Scan for the cell matching the given text and deliver its (X, Y) coordinate at center. 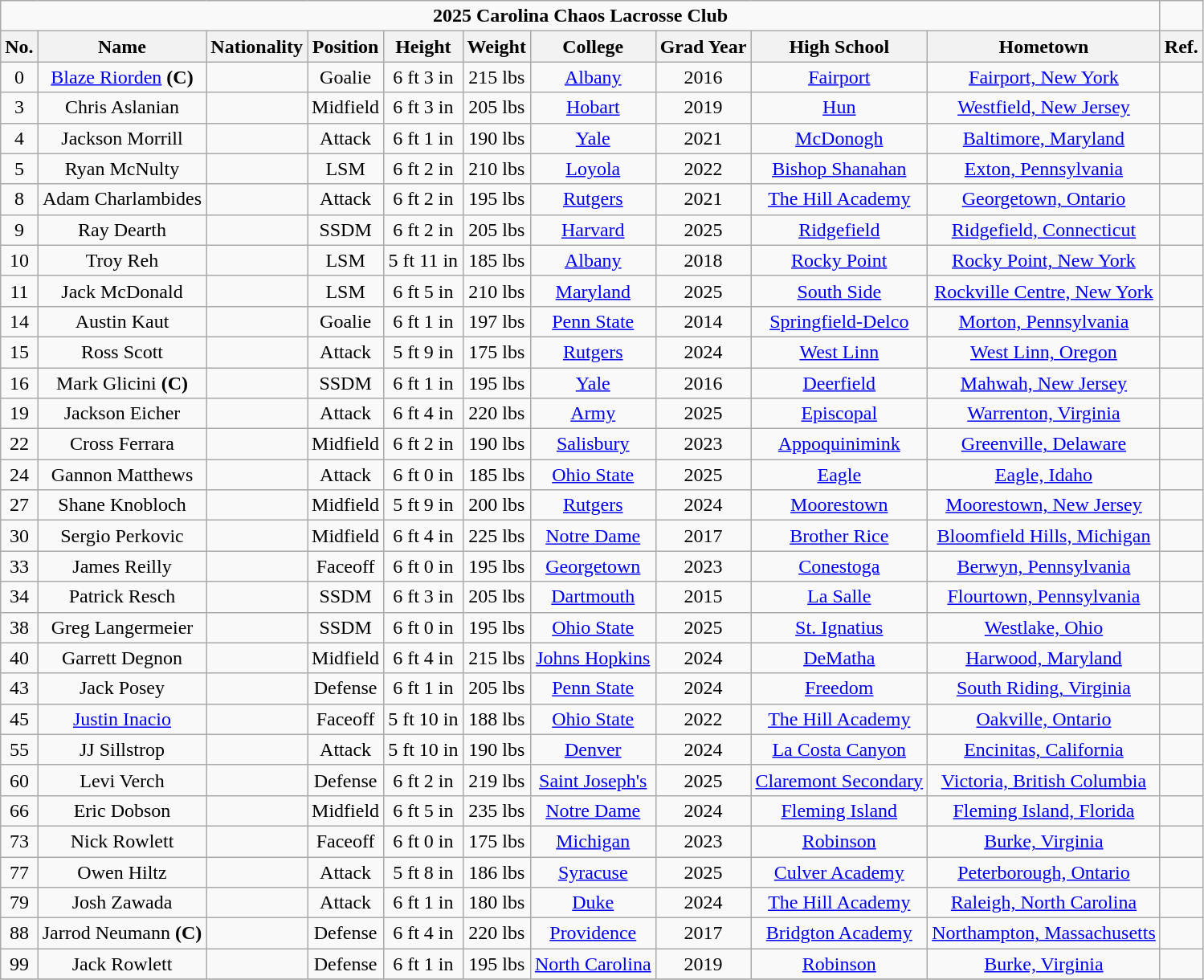
30 (19, 536)
Bloomfield Hills, Michigan (1044, 536)
79 (19, 903)
Johns Hopkins (593, 658)
Dartmouth (593, 597)
186 lbs (496, 872)
Chris Aslanian (122, 108)
Georgetown, Ontario (1044, 199)
Fleming Island, Florida (1044, 811)
10 (19, 260)
Baltimore, Maryland (1044, 138)
66 (19, 811)
27 (19, 505)
Cross Ferrara (122, 444)
Bridgton Academy (839, 933)
Denver (593, 749)
Jackson Morrill (122, 138)
St. Ignatius (839, 627)
Providence (593, 933)
Peterborough, Ontario (1044, 872)
Eric Dobson (122, 811)
Sergio Perkovic (122, 536)
Ryan McNulty (122, 169)
43 (19, 688)
La Salle (839, 597)
Austin Kaut (122, 321)
Exton, Pennsylvania (1044, 169)
Blaze Riorden (C) (122, 77)
200 lbs (496, 505)
Hobart (593, 108)
77 (19, 872)
Jack McDonald (122, 291)
Nick Rowlett (122, 841)
38 (19, 627)
Victoria, British Columbia (1044, 780)
188 lbs (496, 719)
Rocky Point (839, 260)
16 (19, 383)
2018 (704, 260)
Eagle (839, 475)
33 (19, 566)
Jarrod Neumann (C) (122, 933)
South Side (839, 291)
5 ft 8 in (423, 872)
Freedom (839, 688)
Syracuse (593, 872)
Fleming Island (839, 811)
McDonogh (839, 138)
Oakville, Ontario (1044, 719)
Moorestown, New Jersey (1044, 505)
0 (19, 77)
Encinitas, California (1044, 749)
Bishop Shanahan (839, 169)
Greenville, Delaware (1044, 444)
Position (345, 47)
Claremont Secondary (839, 780)
Flourtown, Pennsylvania (1044, 597)
Ref. (1181, 47)
Appoquinimink (839, 444)
Weight (496, 47)
Greg Langermeier (122, 627)
Brother Rice (839, 536)
Salisbury (593, 444)
Georgetown (593, 566)
Josh Zawada (122, 903)
9 (19, 230)
197 lbs (496, 321)
Hun (839, 108)
Harwood, Maryland (1044, 658)
Conestoga (839, 566)
Fairport (839, 77)
Morton, Pennsylvania (1044, 321)
Nationality (257, 47)
2025 Carolina Chaos Lacrosse Club (581, 16)
Raleigh, North Carolina (1044, 903)
3 (19, 108)
DeMatha (839, 658)
45 (19, 719)
73 (19, 841)
Ray Dearth (122, 230)
Eagle, Idaho (1044, 475)
High School (839, 47)
Troy Reh (122, 260)
Owen Hiltz (122, 872)
15 (19, 352)
Episcopal (839, 414)
24 (19, 475)
College (593, 47)
North Carolina (593, 964)
Northampton, Massachusetts (1044, 933)
60 (19, 780)
Deerfield (839, 383)
Westfield, New Jersey (1044, 108)
Patrick Resch (122, 597)
Levi Verch (122, 780)
South Riding, Virginia (1044, 688)
Justin Inacio (122, 719)
Saint Joseph's (593, 780)
Mahwah, New Jersey (1044, 383)
Michigan (593, 841)
Harvard (593, 230)
11 (19, 291)
Rocky Point, New York (1044, 260)
2014 (704, 321)
Ridgefield, Connecticut (1044, 230)
Grad Year (704, 47)
Jack Posey (122, 688)
Duke (593, 903)
8 (19, 199)
Moorestown (839, 505)
88 (19, 933)
40 (19, 658)
Height (423, 47)
Rockville Centre, New York (1044, 291)
Loyola (593, 169)
Jackson Eicher (122, 414)
5 ft 11 in (423, 260)
55 (19, 749)
Name (122, 47)
West Linn (839, 352)
James Reilly (122, 566)
Army (593, 414)
Westlake, Ohio (1044, 627)
Maryland (593, 291)
West Linn, Oregon (1044, 352)
5 (19, 169)
Berwyn, Pennsylvania (1044, 566)
235 lbs (496, 811)
180 lbs (496, 903)
4 (19, 138)
Jack Rowlett (122, 964)
No. (19, 47)
225 lbs (496, 536)
99 (19, 964)
2015 (704, 597)
Mark Glicini (C) (122, 383)
34 (19, 597)
Adam Charlambides (122, 199)
La Costa Canyon (839, 749)
JJ Sillstrop (122, 749)
Garrett Degnon (122, 658)
Springfield-Delco (839, 321)
Fairport, New York (1044, 77)
Culver Academy (839, 872)
Ross Scott (122, 352)
Shane Knobloch (122, 505)
Warrenton, Virginia (1044, 414)
Ridgefield (839, 230)
14 (19, 321)
19 (19, 414)
Gannon Matthews (122, 475)
219 lbs (496, 780)
Hometown (1044, 47)
22 (19, 444)
